Return the (X, Y) coordinate for the center point of the cell that contains the specified text.  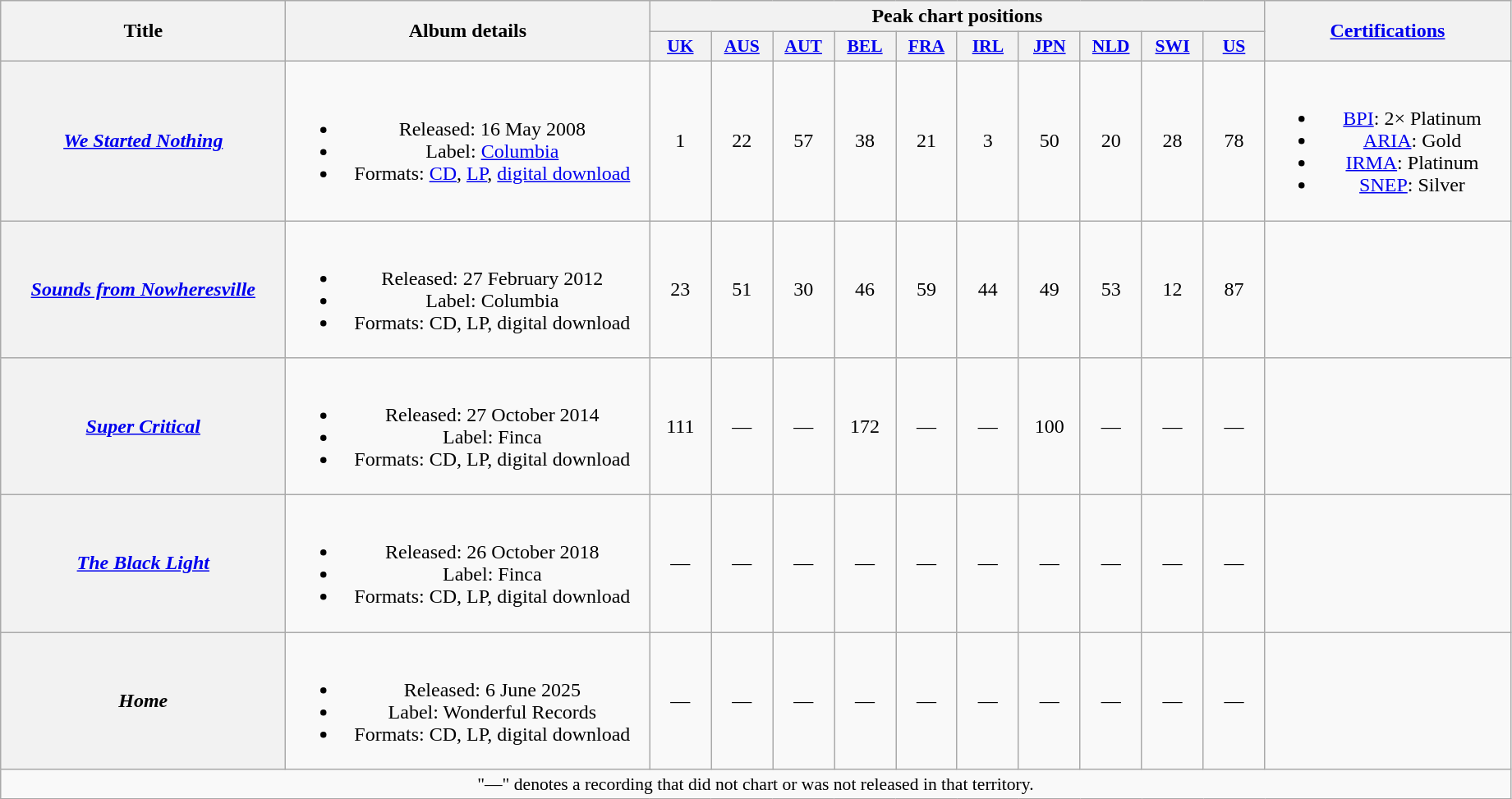
49 (1050, 289)
SWI (1173, 47)
28 (1173, 140)
Released: 26 October 2018Label: FincaFormats: CD, LP, digital download (468, 563)
"—" denotes a recording that did not chart or was not released in that territory. (756, 784)
Certifications (1388, 31)
UK (680, 47)
78 (1234, 140)
3 (987, 140)
BEL (866, 47)
30 (803, 289)
JPN (1050, 47)
Released: 27 February 2012Label: ColumbiaFormats: CD, LP, digital download (468, 289)
We Started Nothing (143, 140)
NLD (1110, 47)
The Black Light (143, 563)
50 (1050, 140)
AUS (742, 47)
AUT (803, 47)
38 (866, 140)
BPI: 2× PlatinumARIA: GoldIRMA: PlatinumSNEP: Silver (1388, 140)
FRA (926, 47)
Released: 6 June 2025Label: Wonderful RecordsFormats: CD, LP, digital download (468, 701)
Sounds from Nowheresville (143, 289)
Peak chart positions (958, 16)
172 (866, 427)
57 (803, 140)
US (1234, 47)
Super Critical (143, 427)
1 (680, 140)
21 (926, 140)
Released: 27 October 2014Label: FincaFormats: CD, LP, digital download (468, 427)
51 (742, 289)
53 (1110, 289)
Home (143, 701)
23 (680, 289)
Album details (468, 31)
20 (1110, 140)
44 (987, 289)
46 (866, 289)
111 (680, 427)
IRL (987, 47)
Title (143, 31)
100 (1050, 427)
22 (742, 140)
87 (1234, 289)
Released: 16 May 2008Label: ColumbiaFormats: CD, LP, digital download (468, 140)
12 (1173, 289)
59 (926, 289)
